Return (X, Y) of the center of cell containing provided text 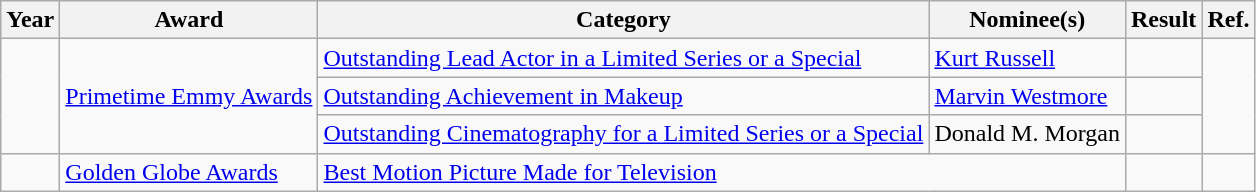
Best Motion Picture Made for Television (722, 172)
Year (30, 20)
Primetime Emmy Awards (189, 96)
Kurt Russell (1028, 58)
Ref. (1228, 20)
Category (624, 20)
Outstanding Lead Actor in a Limited Series or a Special (624, 58)
Outstanding Cinematography for a Limited Series or a Special (624, 134)
Outstanding Achievement in Makeup (624, 96)
Nominee(s) (1028, 20)
Result (1163, 20)
Award (189, 20)
Donald M. Morgan (1028, 134)
Marvin Westmore (1028, 96)
Golden Globe Awards (189, 172)
